Scan for the cell matching the given text and deliver its [X, Y] coordinate at center. 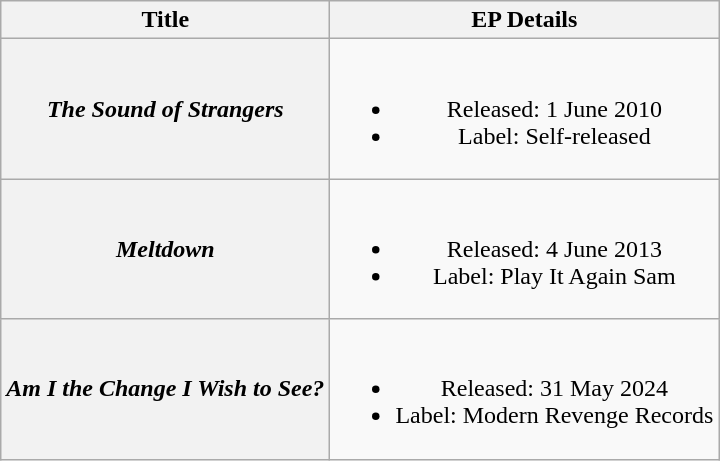
Released: 1 June 2010Label: Self-released [524, 109]
The Sound of Strangers [166, 109]
Released: 4 June 2013Label: Play It Again Sam [524, 249]
Released: 31 May 2024Label: Modern Revenge Records [524, 389]
Meltdown [166, 249]
EP Details [524, 20]
Am I the Change I Wish to See? [166, 389]
Title [166, 20]
